Identify which cell holds the provided text, then report its (x, y) central coordinate. 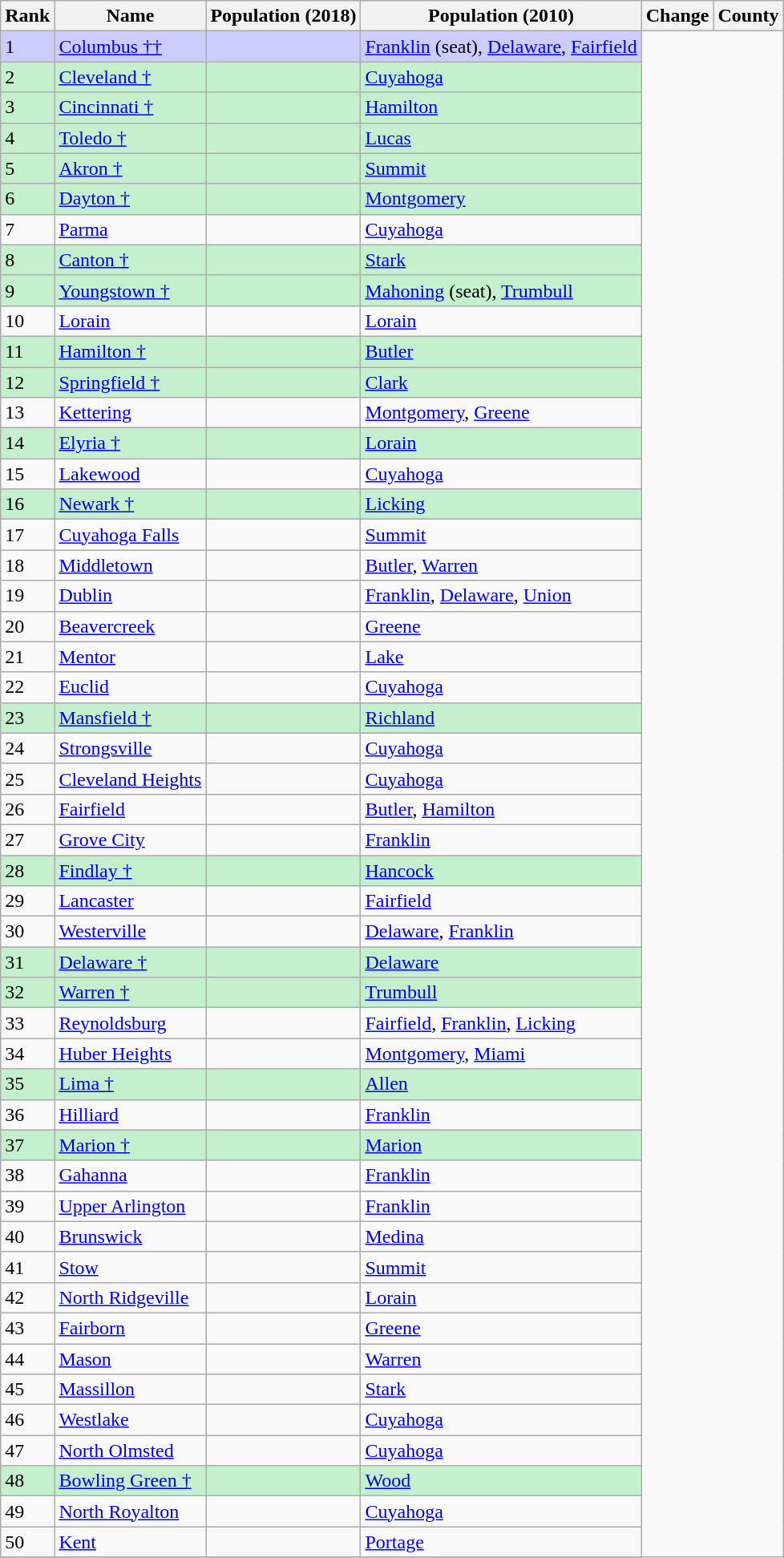
32 (27, 993)
Medina (501, 1236)
Marion (501, 1145)
5 (27, 168)
Fairfield, Franklin, Licking (501, 1023)
2 (27, 77)
Cleveland † (130, 77)
Grove City (130, 840)
Hamilton (501, 107)
Butler, Hamilton (501, 809)
36 (27, 1115)
14 (27, 443)
Upper Arlington (130, 1206)
Stow (130, 1267)
17 (27, 535)
Cuyahoga Falls (130, 535)
Toledo † (130, 138)
42 (27, 1297)
Bowling Green † (130, 1481)
Mason (130, 1359)
Population (2018) (284, 16)
45 (27, 1390)
48 (27, 1481)
Franklin (seat), Delaware, Fairfield (501, 47)
37 (27, 1145)
Lancaster (130, 901)
1 (27, 47)
39 (27, 1206)
Clark (501, 382)
Akron † (130, 168)
Change (677, 16)
Lucas (501, 138)
Marion † (130, 1145)
Hilliard (130, 1115)
4 (27, 138)
46 (27, 1420)
49 (27, 1511)
Licking (501, 504)
26 (27, 809)
7 (27, 229)
Population (2010) (501, 16)
Richland (501, 718)
20 (27, 626)
33 (27, 1023)
Westlake (130, 1420)
25 (27, 779)
Delaware † (130, 962)
Strongsville (130, 748)
21 (27, 657)
Mansfield † (130, 718)
Allen (501, 1084)
50 (27, 1542)
23 (27, 718)
Name (130, 16)
Mahoning (seat), Trumbull (501, 290)
Brunswick (130, 1236)
9 (27, 290)
Hancock (501, 870)
Gahanna (130, 1176)
Franklin, Delaware, Union (501, 596)
North Olmsted (130, 1451)
8 (27, 260)
Cincinnati † (130, 107)
22 (27, 687)
34 (27, 1054)
35 (27, 1084)
29 (27, 901)
Parma (130, 229)
44 (27, 1359)
47 (27, 1451)
Reynoldsburg (130, 1023)
Middletown (130, 565)
Fairborn (130, 1328)
11 (27, 351)
19 (27, 596)
Butler (501, 351)
Montgomery, Greene (501, 413)
Wood (501, 1481)
38 (27, 1176)
41 (27, 1267)
North Ridgeville (130, 1297)
Warren (501, 1359)
Montgomery (501, 199)
Findlay † (130, 870)
10 (27, 321)
Springfield † (130, 382)
Dublin (130, 596)
40 (27, 1236)
13 (27, 413)
Westerville (130, 932)
Lakewood (130, 474)
15 (27, 474)
Columbus †† (130, 47)
Dayton † (130, 199)
Cleveland Heights (130, 779)
Lima † (130, 1084)
16 (27, 504)
Kettering (130, 413)
Newark † (130, 504)
Beavercreek (130, 626)
28 (27, 870)
43 (27, 1328)
Mentor (130, 657)
Delaware (501, 962)
Euclid (130, 687)
24 (27, 748)
Lake (501, 657)
County (749, 16)
Kent (130, 1542)
Butler, Warren (501, 565)
Huber Heights (130, 1054)
Massillon (130, 1390)
Canton † (130, 260)
Youngstown † (130, 290)
12 (27, 382)
Montgomery, Miami (501, 1054)
Portage (501, 1542)
30 (27, 932)
North Royalton (130, 1511)
Rank (27, 16)
Warren † (130, 993)
Elyria † (130, 443)
Delaware, Franklin (501, 932)
Hamilton † (130, 351)
Trumbull (501, 993)
27 (27, 840)
31 (27, 962)
3 (27, 107)
6 (27, 199)
18 (27, 565)
